Detect which cell encompasses the target text, then output its (X, Y) center coordinate. 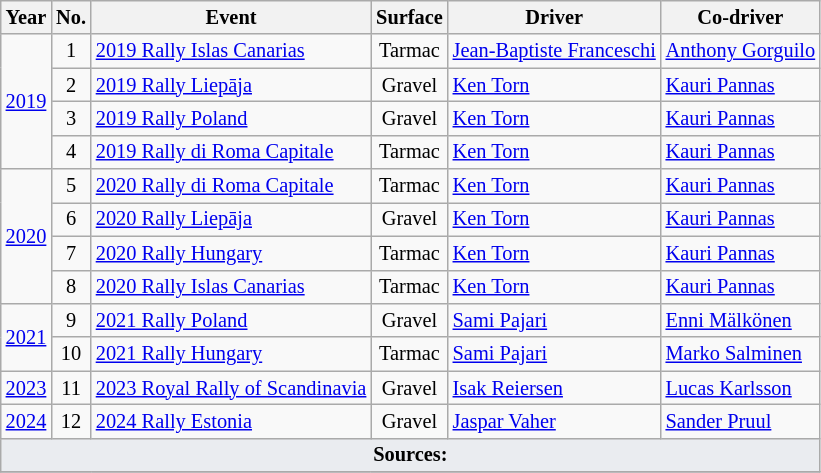
Marko Salminen (740, 354)
2019 Rally Islas Canarias (231, 51)
2019 Rally Liepāja (231, 85)
2024 (26, 421)
2023 Royal Rally of Scandinavia (231, 388)
9 (71, 320)
Jean-Baptiste Franceschi (554, 51)
Jaspar Vaher (554, 421)
Lucas Karlsson (740, 388)
Sander Pruul (740, 421)
2023 (26, 388)
7 (71, 253)
Driver (554, 17)
2 (71, 85)
2019 (26, 102)
No. (71, 17)
2021 (26, 336)
Sources: (410, 455)
2019 Rally di Roma Capitale (231, 152)
2019 Rally Poland (231, 118)
12 (71, 421)
2020 Rally di Roma Capitale (231, 186)
8 (71, 287)
Co-driver (740, 17)
1 (71, 51)
5 (71, 186)
10 (71, 354)
Year (26, 17)
2020 (26, 236)
2020 Rally Hungary (231, 253)
Surface (409, 17)
2021 Rally Poland (231, 320)
2020 Rally Islas Canarias (231, 287)
2020 Rally Liepāja (231, 219)
2021 Rally Hungary (231, 354)
Isak Reiersen (554, 388)
2024 Rally Estonia (231, 421)
Enni Mälkönen (740, 320)
3 (71, 118)
6 (71, 219)
Anthony Gorguilo (740, 51)
11 (71, 388)
Event (231, 17)
4 (71, 152)
